Locate the cell with the specified text and output its [X, Y] center coordinate. 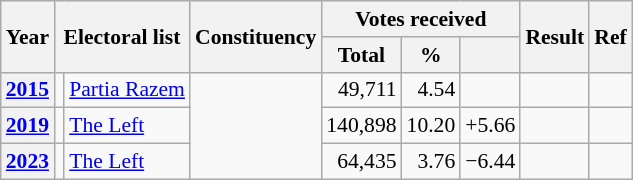
10.20 [432, 126]
Partia Razem [127, 90]
2015 [28, 90]
% [432, 55]
3.76 [432, 162]
2023 [28, 162]
Ref [610, 36]
49,711 [361, 90]
Total [361, 55]
64,435 [361, 162]
Constituency [256, 36]
Votes received [420, 19]
+5.66 [490, 126]
Result [554, 36]
2019 [28, 126]
140,898 [361, 126]
Year [28, 36]
Electoral list [122, 36]
4.54 [432, 90]
−6.44 [490, 162]
